Search for the cell housing the specified text and yield its (x, y) center coordinate. 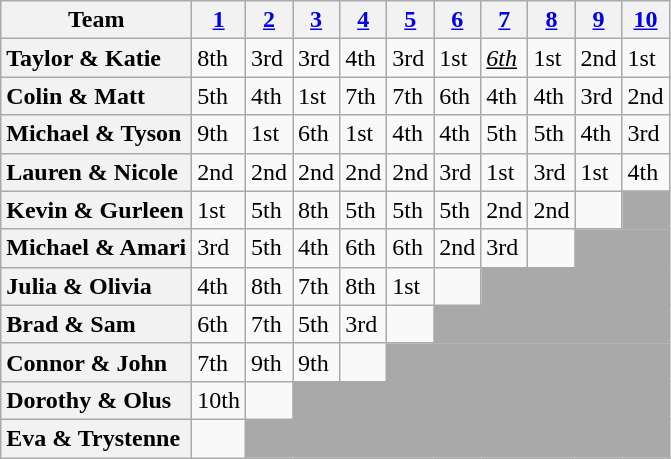
Eva & Trystenne (96, 438)
4 (364, 20)
9 (598, 20)
3 (316, 20)
10 (646, 20)
7 (504, 20)
10th (219, 400)
2 (270, 20)
Michael & Tyson (96, 134)
Kevin & Gurleen (96, 210)
Connor & John (96, 362)
Colin & Matt (96, 96)
8 (552, 20)
Taylor & Katie (96, 58)
Michael & Amari (96, 248)
6 (458, 20)
Team (96, 20)
Dorothy & Olus (96, 400)
1 (219, 20)
Lauren & Nicole (96, 172)
5 (410, 20)
Julia & Olivia (96, 286)
Brad & Sam (96, 324)
